Return the [x, y] coordinate for the center point of the cell that contains the specified text.  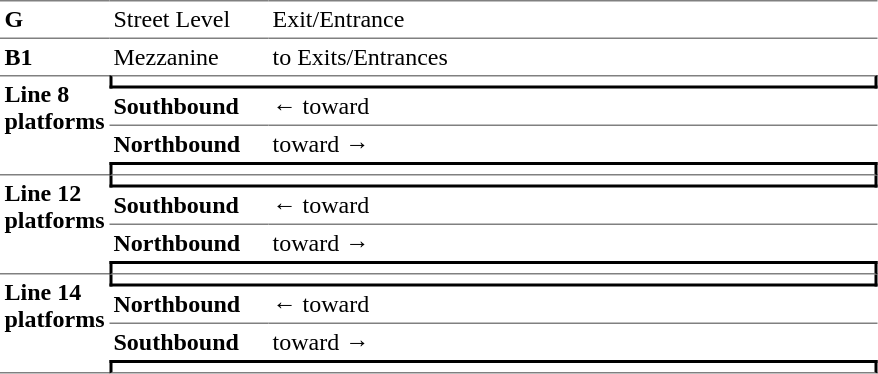
Street Level [188, 19]
Exit/Entrance [572, 19]
G [54, 19]
to Exits/Entrances [572, 57]
B1 [54, 57]
Line 8 platforms [54, 125]
Line 12 platforms [54, 226]
Mezzanine [188, 57]
Line 14 platforms [54, 324]
